Output the (x, y) coordinate of the center of the cell containing the given text.  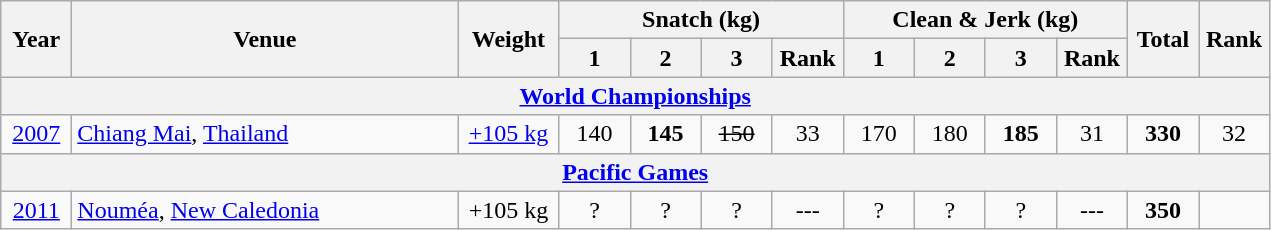
Venue (265, 39)
180 (950, 134)
Snatch (kg) (701, 20)
31 (1092, 134)
World Championships (636, 96)
185 (1020, 134)
Clean & Jerk (kg) (985, 20)
330 (1162, 134)
32 (1234, 134)
Nouméa, New Caledonia (265, 210)
Chiang Mai, Thailand (265, 134)
Total (1162, 39)
33 (808, 134)
Pacific Games (636, 172)
150 (736, 134)
140 (594, 134)
2011 (36, 210)
Weight (508, 39)
2007 (36, 134)
145 (666, 134)
350 (1162, 210)
170 (878, 134)
Year (36, 39)
